From the cell containing the given text, extract its center point as [X, Y] coordinate. 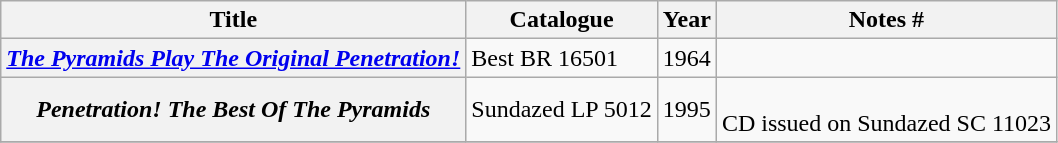
Sundazed LP 5012 [562, 110]
1964 [686, 58]
CD issued on Sundazed SC 11023 [886, 110]
Notes # [886, 20]
Catalogue [562, 20]
Best BR 16501 [562, 58]
Year [686, 20]
Title [234, 20]
1995 [686, 110]
Penetration! The Best Of The Pyramids [234, 110]
The Pyramids Play The Original Penetration! [234, 58]
